Scan for the cell matching the given text and deliver its [X, Y] coordinate at center. 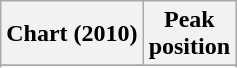
Peakposition [189, 34]
Chart (2010) [72, 34]
